Provide the (x, y) coordinate of the cell's center where the given text is located.  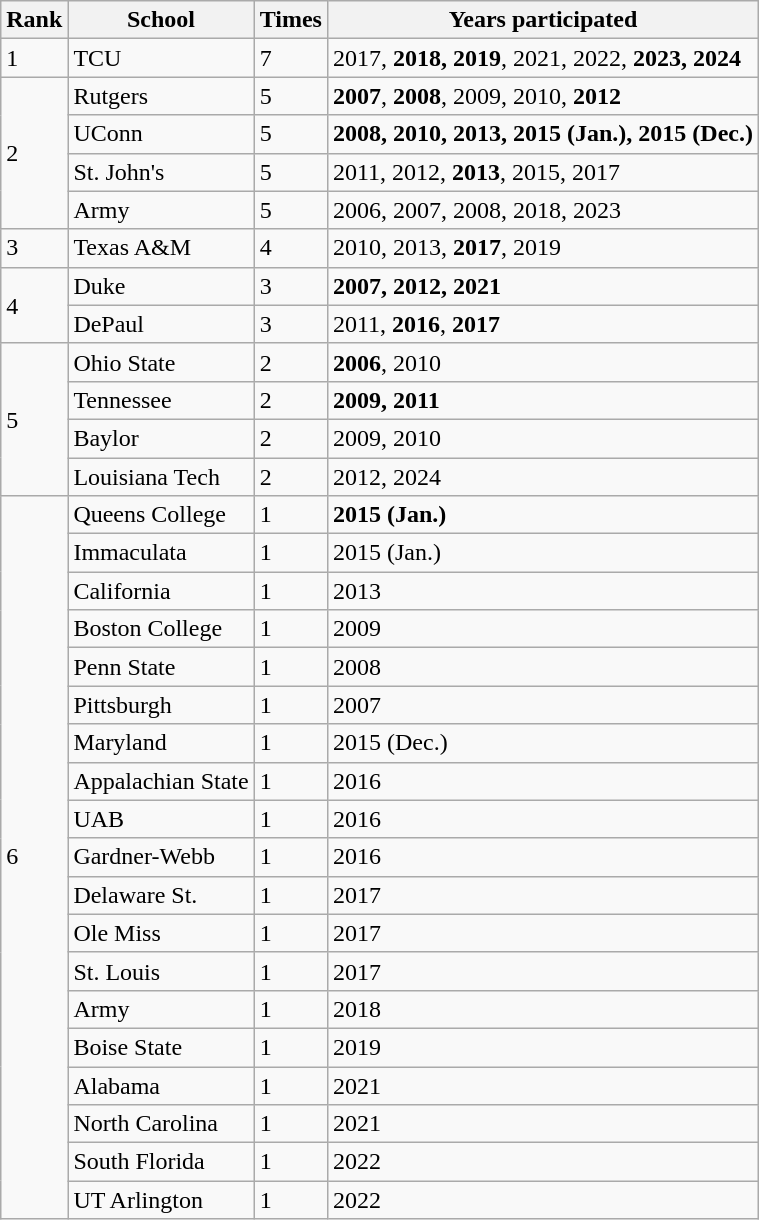
2007 (542, 705)
North Carolina (161, 1124)
2006, 2007, 2008, 2018, 2023 (542, 210)
2008, 2010, 2013, 2015 (Jan.), 2015 (Dec.) (542, 134)
Louisiana Tech (161, 477)
Immaculata (161, 553)
TCU (161, 58)
Pittsburgh (161, 705)
Alabama (161, 1085)
Tennessee (161, 400)
Gardner-Webb (161, 857)
Ole Miss (161, 933)
2011, 2016, 2017 (542, 324)
2007, 2012, 2021 (542, 286)
Baylor (161, 438)
2009 (542, 629)
Texas A&M (161, 248)
St. John's (161, 172)
Maryland (161, 743)
Penn State (161, 667)
UConn (161, 134)
Duke (161, 286)
Years participated (542, 20)
Appalachian State (161, 781)
2018 (542, 1009)
Boise State (161, 1047)
2013 (542, 591)
2010, 2013, 2017, 2019 (542, 248)
2007, 2008, 2009, 2010, 2012 (542, 96)
UAB (161, 819)
7 (290, 58)
2011, 2012, 2013, 2015, 2017 (542, 172)
South Florida (161, 1162)
Delaware St. (161, 895)
Ohio State (161, 362)
School (161, 20)
6 (34, 858)
DePaul (161, 324)
2009, 2011 (542, 400)
Rutgers (161, 96)
UT Arlington (161, 1200)
2019 (542, 1047)
Queens College (161, 515)
2015 (Dec.) (542, 743)
2009, 2010 (542, 438)
Times (290, 20)
2006, 2010 (542, 362)
California (161, 591)
Boston College (161, 629)
2008 (542, 667)
2017, 2018, 2019, 2021, 2022, 2023, 2024 (542, 58)
St. Louis (161, 971)
Rank (34, 20)
2012, 2024 (542, 477)
